Pinpoint the cell where the given text exists, returning its [x, y] midpoint coordinate. 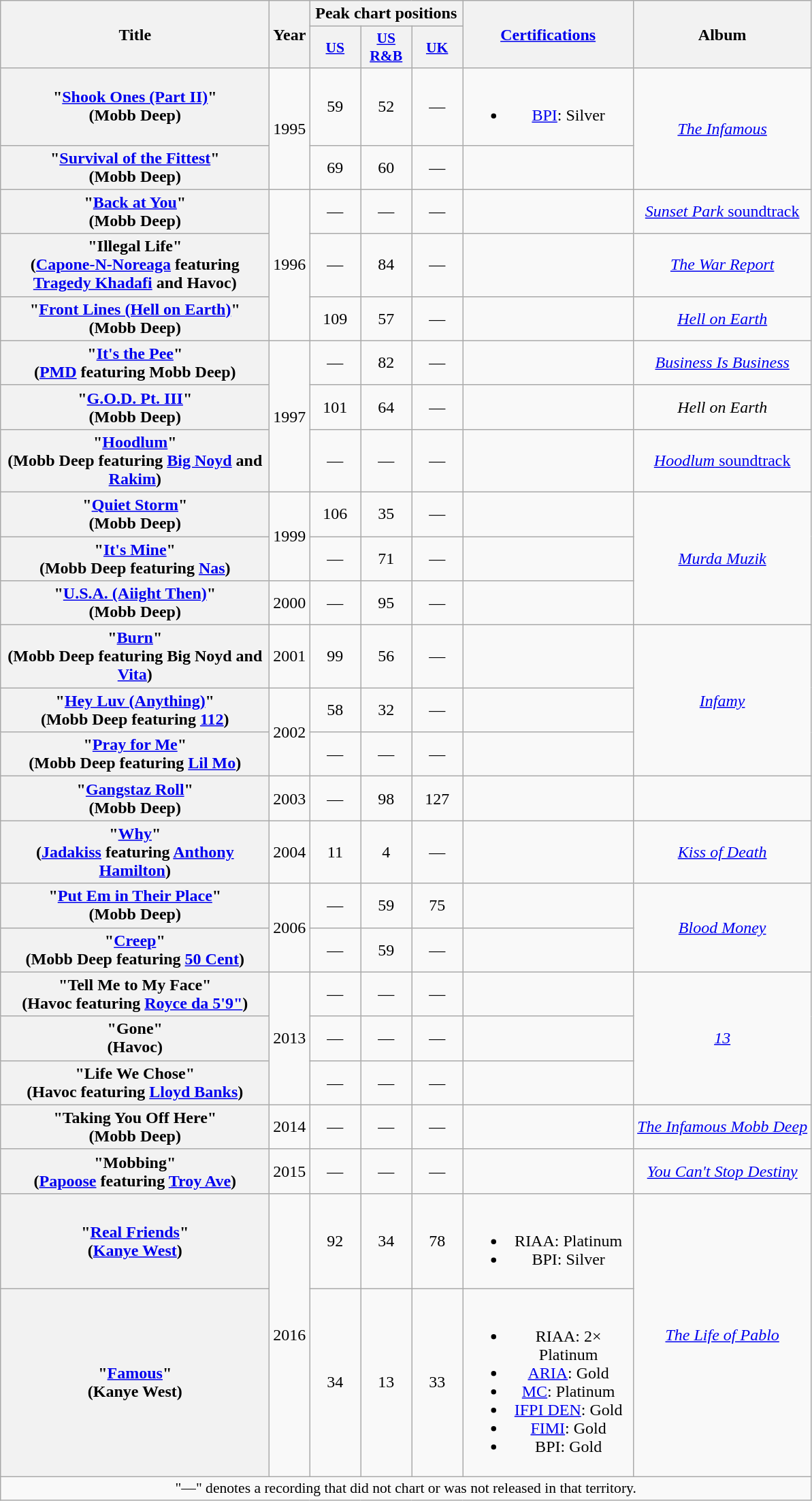
"Burn"(Mobb Deep featuring Big Noyd and Vita) [135, 657]
"Hoodlum"(Mobb Deep featuring Big Noyd and Rakim) [135, 460]
98 [387, 798]
69 [335, 168]
"Gone"(Havoc) [135, 1038]
Kiss of Death [723, 852]
92 [335, 1241]
1995 [290, 129]
"It's Mine"(Mobb Deep featuring Nas) [135, 558]
35 [387, 513]
2002 [290, 732]
Business Is Business [723, 362]
"—" denotes a recording that did not chart or was not released in that territory. [406, 1489]
58 [335, 710]
33 [437, 1382]
4 [387, 852]
"Pray for Me"(Mobb Deep featuring Lil Mo) [135, 755]
The Life of Pablo [723, 1335]
52 [387, 106]
RIAA: PlatinumBPI: Silver [549, 1241]
Infamy [723, 701]
"Creep"(Mobb Deep featuring 50 Cent) [135, 949]
"It's the Pee"(PMD featuring Mobb Deep) [135, 362]
"Taking You Off Here"(Mobb Deep) [135, 1126]
"Gangstaz Roll"(Mobb Deep) [135, 798]
The Infamous Mobb Deep [723, 1126]
32 [387, 710]
Sunset Park soundtrack [723, 211]
BPI: Silver [549, 106]
2015 [290, 1171]
"Quiet Storm"(Mobb Deep) [135, 513]
"Hey Luv (Anything)"(Mobb Deep featuring 112) [135, 710]
127 [437, 798]
57 [387, 319]
84 [387, 265]
101 [335, 407]
UK [437, 48]
"Front Lines (Hell on Earth)"(Mobb Deep) [135, 319]
106 [335, 513]
2016 [290, 1335]
60 [387, 168]
"Survival of the Fittest"(Mobb Deep) [135, 168]
109 [335, 319]
"Why"(Jadakiss featuring Anthony Hamilton) [135, 852]
95 [387, 603]
US R&B [387, 48]
56 [387, 657]
75 [437, 906]
78 [437, 1241]
"G.O.D. Pt. III"(Mobb Deep) [135, 407]
2004 [290, 852]
Peak chart positions [387, 14]
The Infamous [723, 129]
"Life We Chose" (Havoc featuring Lloyd Banks) [135, 1083]
Hoodlum soundtrack [723, 460]
2003 [290, 798]
2006 [290, 928]
You Can't Stop Destiny [723, 1171]
"Put Em in Their Place"(Mobb Deep) [135, 906]
"Back at You"(Mobb Deep) [135, 211]
71 [387, 558]
US [335, 48]
2014 [290, 1126]
Blood Money [723, 928]
1996 [290, 265]
"Illegal Life"(Capone-N-Noreaga featuring Tragedy Khadafi and Havoc) [135, 265]
82 [387, 362]
99 [335, 657]
2000 [290, 603]
"Mobbing"(Papoose featuring Troy Ave) [135, 1171]
Murda Muzik [723, 558]
Year [290, 34]
Album [723, 34]
"Famous"(Kanye West) [135, 1382]
"Real Friends"(Kanye West) [135, 1241]
11 [335, 852]
"Shook Ones (Part II)"(Mobb Deep) [135, 106]
RIAA: 2× PlatinumARIA: GoldMC: PlatinumIFPI DEN: GoldFIMI: GoldBPI: Gold [549, 1382]
Title [135, 34]
1999 [290, 536]
"Tell Me to My Face"(Havoc featuring Royce da 5'9") [135, 994]
Certifications [549, 34]
The War Report [723, 265]
"U.S.A. (Aiight Then)"(Mobb Deep) [135, 603]
2013 [290, 1038]
64 [387, 407]
1997 [290, 416]
2001 [290, 657]
